Return the (X, Y) coordinate for the center point of the cell that contains the specified text.  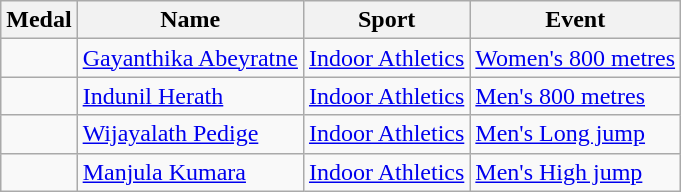
Men's High jump (576, 172)
Women's 800 metres (576, 58)
Men's 800 metres (576, 96)
Manjula Kumara (190, 172)
Name (190, 20)
Indunil Herath (190, 96)
Wijayalath Pedige (190, 134)
Medal (39, 20)
Men's Long jump (576, 134)
Event (576, 20)
Gayanthika Abeyratne (190, 58)
Sport (386, 20)
